Return [X, Y] of the center of cell containing provided text 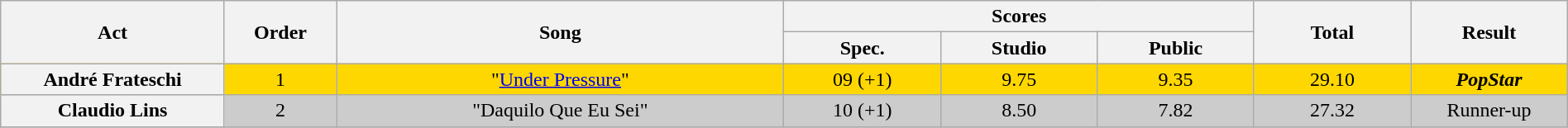
09 (+1) [862, 79]
Act [112, 32]
29.10 [1331, 79]
PopStar [1489, 79]
27.32 [1331, 111]
André Frateschi [112, 79]
9.75 [1019, 79]
Runner-up [1489, 111]
1 [280, 79]
Studio [1019, 48]
Song [561, 32]
Total [1331, 32]
Result [1489, 32]
9.35 [1176, 79]
Scores [1019, 17]
Order [280, 32]
Claudio Lins [112, 111]
"Under Pressure" [561, 79]
10 (+1) [862, 111]
8.50 [1019, 111]
2 [280, 111]
"Daquilo Que Eu Sei" [561, 111]
Public [1176, 48]
7.82 [1176, 111]
Spec. [862, 48]
